Determine the (x, y) coordinate at the center of the cell enclosing the given text.  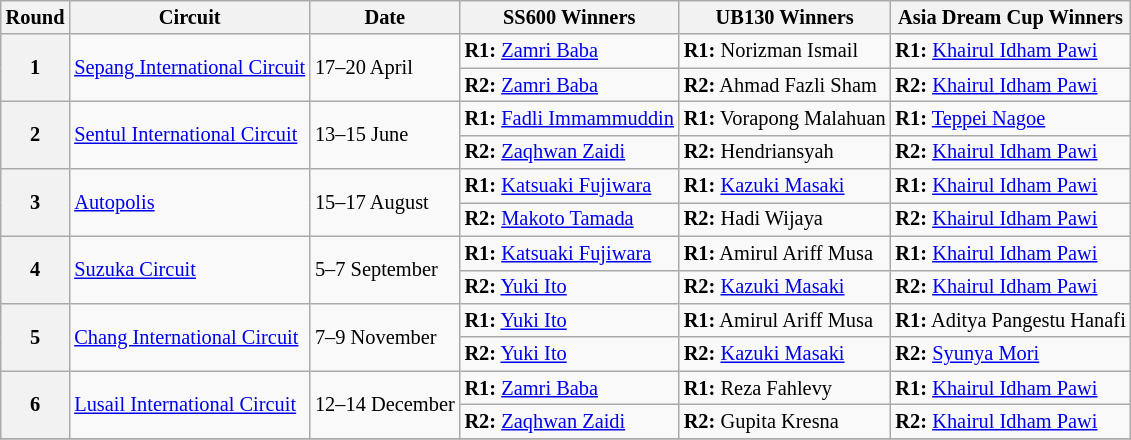
Suzuka Circuit (190, 270)
Circuit (190, 17)
5–7 September (385, 270)
R2: Ahmad Fazli Sham (785, 85)
7–9 November (385, 336)
R2: Syunya Mori (1010, 354)
R2: Makoto Tamada (570, 219)
4 (36, 270)
Lusail International Circuit (190, 404)
17–20 April (385, 68)
R1: Fadli Immammuddin (570, 118)
R2: Gupita Kresna (785, 421)
Date (385, 17)
15–17 August (385, 202)
3 (36, 202)
Asia Dream Cup Winners (1010, 17)
UB130 Winners (785, 17)
SS600 Winners (570, 17)
R1: Vorapong Malahuan (785, 118)
R1: Yuki Ito (570, 320)
Sepang International Circuit (190, 68)
2 (36, 134)
Chang International Circuit (190, 336)
5 (36, 336)
Round (36, 17)
R1: Reza Fahlevy (785, 388)
1 (36, 68)
12–14 December (385, 404)
R2: Hadi Wijaya (785, 219)
Autopolis (190, 202)
R1: Teppei Nagoe (1010, 118)
R2: Hendriansyah (785, 152)
13–15 June (385, 134)
Sentul International Circuit (190, 134)
R2: Zamri Baba (570, 85)
R1: Aditya Pangestu Hanafi (1010, 320)
R1: Kazuki Masaki (785, 186)
R1: Norizman Ismail (785, 51)
6 (36, 404)
